Find where the given text appears and provide that cell's center as [x, y] coordinate. 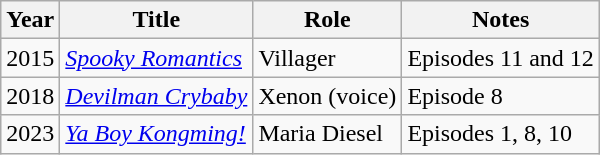
Notes [500, 20]
2023 [30, 134]
Episodes 1, 8, 10 [500, 134]
2015 [30, 58]
Villager [328, 58]
2018 [30, 96]
Role [328, 20]
Title [156, 20]
Spooky Romantics [156, 58]
Year [30, 20]
Devilman Crybaby [156, 96]
Episodes 11 and 12 [500, 58]
Ya Boy Kongming! [156, 134]
Xenon (voice) [328, 96]
Maria Diesel [328, 134]
Episode 8 [500, 96]
